Pinpoint the cell where the given text exists, returning its [x, y] midpoint coordinate. 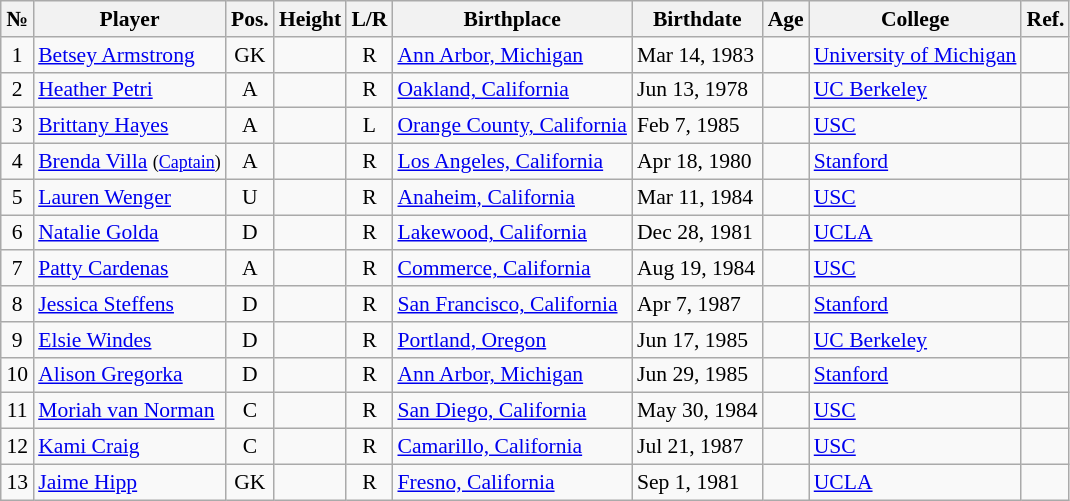
Brenda Villa (Captain) [130, 162]
Mar 14, 1983 [698, 55]
Lakewood, California [512, 233]
8 [17, 304]
3 [17, 126]
College [916, 19]
May 30, 1984 [698, 411]
Dec 28, 1981 [698, 233]
Heather Petri [130, 90]
Brittany Hayes [130, 126]
Elsie Windes [130, 340]
Jessica Steffens [130, 304]
L [369, 126]
Height [310, 19]
Fresno, California [512, 482]
Mar 11, 1984 [698, 197]
Moriah van Norman [130, 411]
2 [17, 90]
Betsey Armstrong [130, 55]
Ref. [1045, 19]
University of Michigan [916, 55]
Aug 19, 1984 [698, 269]
Apr 18, 1980 [698, 162]
12 [17, 447]
Feb 7, 1985 [698, 126]
U [250, 197]
Birthplace [512, 19]
Lauren Wenger [130, 197]
Jun 13, 1978 [698, 90]
Commerce, California [512, 269]
Player [130, 19]
Kami Craig [130, 447]
San Francisco, California [512, 304]
Jun 17, 1985 [698, 340]
№ [17, 19]
Los Angeles, California [512, 162]
9 [17, 340]
Pos. [250, 19]
Orange County, California [512, 126]
Birthdate [698, 19]
Sep 1, 1981 [698, 482]
5 [17, 197]
Natalie Golda [130, 233]
Alison Gregorka [130, 375]
Age [786, 19]
L/R [369, 19]
Portland, Oregon [512, 340]
1 [17, 55]
Anaheim, California [512, 197]
San Diego, California [512, 411]
Jaime Hipp [130, 482]
11 [17, 411]
Jun 29, 1985 [698, 375]
Jul 21, 1987 [698, 447]
Apr 7, 1987 [698, 304]
Camarillo, California [512, 447]
Patty Cardenas [130, 269]
10 [17, 375]
Oakland, California [512, 90]
7 [17, 269]
13 [17, 482]
4 [17, 162]
6 [17, 233]
